Scan for the cell matching the given text and deliver its (X, Y) coordinate at center. 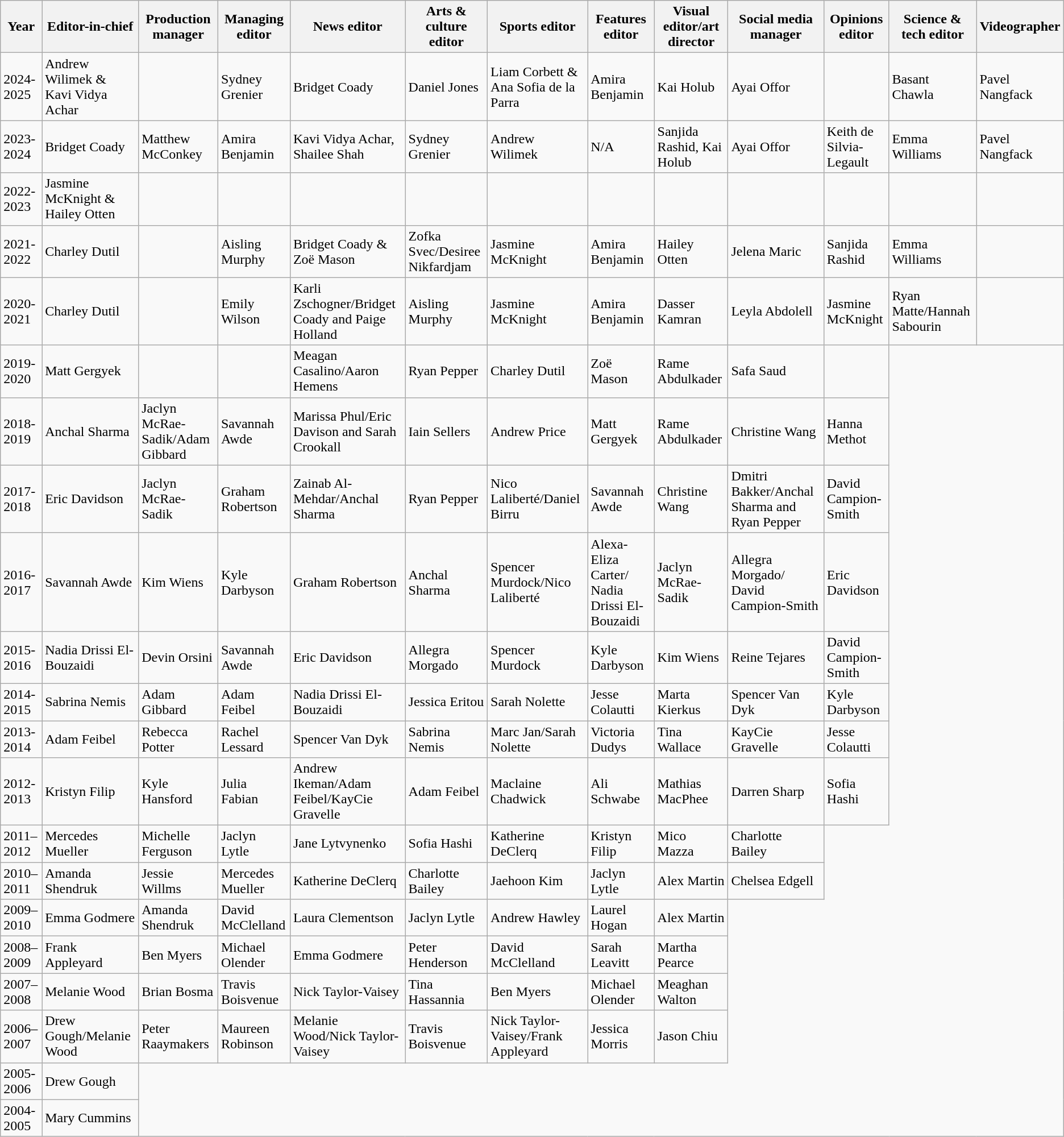
Jasmine McKnight & Hailey Otten (90, 199)
Nick Taylor-Vaisey/Frank Appleyard (538, 1036)
Safa Saud (776, 371)
Ali Schwabe (621, 791)
Sarah Nolette (538, 702)
Andrew Price (538, 431)
2020-2021 (22, 312)
Chelsea Edgell (776, 881)
Zainab Al-Mehdar/Anchal Sharma (348, 499)
Frank Appleyard (90, 955)
2024-2025 (22, 86)
2009–2010 (22, 918)
Ryan Matte/Hannah Sabourin (933, 312)
Rachel Lessard (253, 739)
Melanie Wood (90, 991)
Nick Taylor-Vaisey (348, 991)
Editor-in-chief (90, 27)
Karli Zschogner/Bridget Coady and Paige Holland (348, 312)
Jessica Morris (621, 1036)
Marc Jan/Sarah Nolette (538, 739)
Social media manager (776, 27)
Daniel Jones (446, 86)
Hailey Otten (691, 251)
2010–2011 (22, 881)
Keith de Silvia-Legault (856, 147)
KayCie Gravelle (776, 739)
Andrew Hawley (538, 918)
Allegra Morgado/ David Campion-Smith (776, 582)
Spencer Murdock (538, 657)
Mico Mazza (691, 844)
Darren Sharp (776, 791)
Peter Raaymakers (178, 1036)
Zofka Svec/Desiree Nikfardjam (446, 251)
2023-2024 (22, 147)
Opinions editor (856, 27)
Production manager (178, 27)
Drew Gough (90, 1081)
Features editor (621, 27)
Julia Fabian (253, 791)
2013-2014 (22, 739)
Bridget Coady & Zoë Mason (348, 251)
Marta Kierkus (691, 702)
Peter Henderson (446, 955)
Mary Cummins (90, 1118)
2014-2015 (22, 702)
Emily Wilson (253, 312)
Jason Chiu (691, 1036)
2016-2017 (22, 582)
Kyle Hansford (178, 791)
Iain Sellers (446, 431)
Jaehoon Kim (538, 881)
Drew Gough/Melanie Wood (90, 1036)
2017-2018 (22, 499)
Sanjida Rashid (856, 251)
2005-2006 (22, 1081)
Visual editor/art director (691, 27)
Andrew Wilimek (538, 147)
2019-2020 (22, 371)
Hanna Methot (856, 431)
Marissa Phul/Eric Davison and Sarah Crookall (348, 431)
Dasser Kamran (691, 312)
Meaghan Walton (691, 991)
Kai Holub (691, 86)
Allegra Morgado (446, 657)
Videographer (1020, 27)
Michelle Ferguson (178, 844)
Devin Orsini (178, 657)
Year (22, 27)
Sanjida Rashid, Kai Holub (691, 147)
Science & tech editor (933, 27)
Arts & culture editor (446, 27)
Brian Bosma (178, 991)
Andrew Wilimek & Kavi Vidya Achar (90, 86)
News editor (348, 27)
Leyla Abdolell (776, 312)
2004-2005 (22, 1118)
2021-2022 (22, 251)
Managing editor (253, 27)
Spencer Murdock/Nico Laliberté (538, 582)
Zoë Mason (621, 371)
Meagan Casalino/Aaron Hemens (348, 371)
Laurel Hogan (621, 918)
Martha Pearce (691, 955)
Tina Wallace (691, 739)
2006–2007 (22, 1036)
Liam Corbett & Ana Sofia de la Parra (538, 86)
2015-2016 (22, 657)
Andrew Ikeman/Adam Feibel/KayCie Gravelle (348, 791)
Mathias MacPhee (691, 791)
2018-2019 (22, 431)
Jaclyn McRae-Sadik/Adam Gibbard (178, 431)
Kavi Vidya Achar, Shailee Shah (348, 147)
Jessica Eritou (446, 702)
Sports editor (538, 27)
N/A (621, 147)
Victoria Dudys (621, 739)
Tina Hassannia (446, 991)
2011–2012 (22, 844)
Nico Laliberté/Daniel Birru (538, 499)
Jessie Willms (178, 881)
Sarah Leavitt (621, 955)
2012-2013 (22, 791)
Reine Tejares (776, 657)
Laura Clementson (348, 918)
Melanie Wood/Nick Taylor-Vaisey (348, 1036)
2007–2008 (22, 991)
Jelena Maric (776, 251)
Rebecca Potter (178, 739)
Maureen Robinson (253, 1036)
Maclaine Chadwick (538, 791)
Matthew McConkey (178, 147)
2008–2009 (22, 955)
Alexa-Eliza Carter/ Nadia Drissi El-Bouzaidi (621, 582)
Basant Chawla (933, 86)
2022-2023 (22, 199)
Jane Lytvynenko (348, 844)
Dmitri Bakker/Anchal Sharma and Ryan Pepper (776, 499)
Adam Gibbard (178, 702)
